Find where the given text appears and provide that cell's center as [x, y] coordinate. 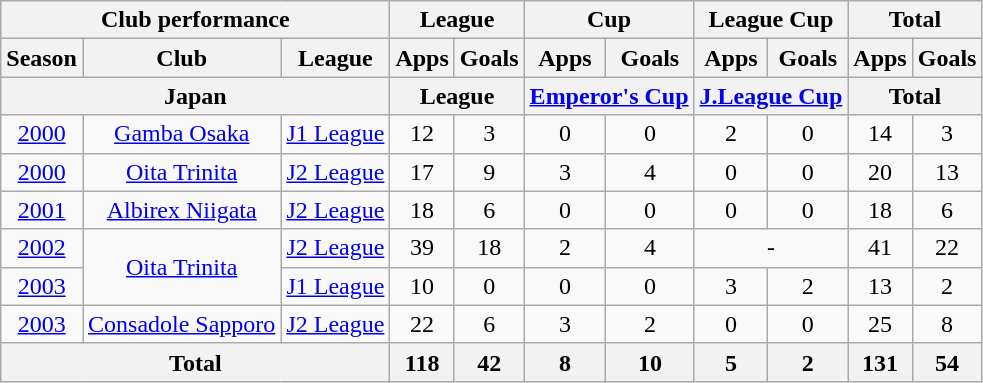
Japan [196, 96]
12 [422, 134]
41 [880, 248]
20 [880, 172]
2002 [42, 248]
Consadole Sapporo [181, 324]
14 [880, 134]
J.League Cup [771, 96]
25 [880, 324]
Season [42, 58]
Albirex Niigata [181, 210]
17 [422, 172]
9 [489, 172]
54 [947, 362]
Emperor's Cup [609, 96]
5 [731, 362]
Club performance [196, 20]
118 [422, 362]
League Cup [771, 20]
42 [489, 362]
Club [181, 58]
2001 [42, 210]
- [771, 248]
Gamba Osaka [181, 134]
39 [422, 248]
Cup [609, 20]
131 [880, 362]
